Return the [x, y] coordinate for the center point of the cell that contains the specified text.  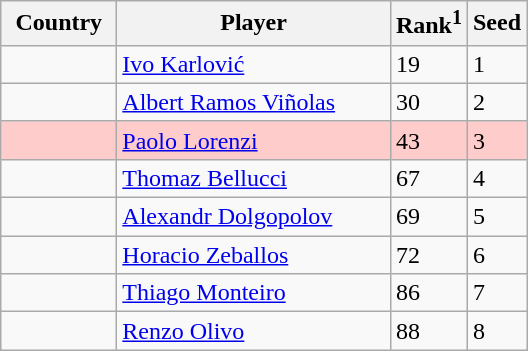
30 [428, 102]
8 [496, 331]
Rank1 [428, 24]
Country [59, 24]
88 [428, 331]
Alexandr Dolgopolov [254, 217]
Renzo Olivo [254, 331]
Paolo Lorenzi [254, 140]
43 [428, 140]
5 [496, 217]
86 [428, 293]
Horacio Zeballos [254, 255]
3 [496, 140]
72 [428, 255]
69 [428, 217]
19 [428, 64]
Albert Ramos Viñolas [254, 102]
4 [496, 178]
67 [428, 178]
Thiago Monteiro [254, 293]
Seed [496, 24]
7 [496, 293]
Player [254, 24]
6 [496, 255]
2 [496, 102]
1 [496, 64]
Ivo Karlović [254, 64]
Thomaz Bellucci [254, 178]
